Return the [X, Y] coordinate for the center point of the cell that contains the specified text.  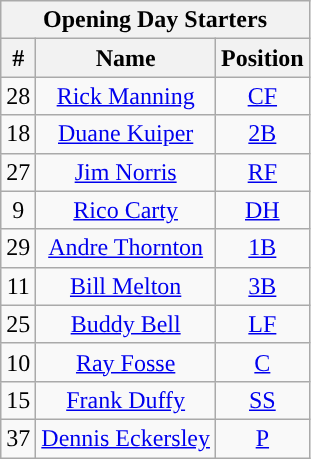
CF [262, 96]
Ray Fosse [126, 362]
Rick Manning [126, 96]
C [262, 362]
3B [262, 286]
Rico Carty [126, 210]
2B [262, 134]
# [18, 58]
9 [18, 210]
27 [18, 172]
Opening Day Starters [155, 20]
Position [262, 58]
Andre Thornton [126, 248]
LF [262, 324]
1B [262, 248]
Duane Kuiper [126, 134]
Dennis Eckersley [126, 438]
Bill Melton [126, 286]
37 [18, 438]
SS [262, 400]
10 [18, 362]
DH [262, 210]
11 [18, 286]
15 [18, 400]
18 [18, 134]
RF [262, 172]
Jim Norris [126, 172]
29 [18, 248]
25 [18, 324]
28 [18, 96]
P [262, 438]
Frank Duffy [126, 400]
Buddy Bell [126, 324]
Name [126, 58]
